Provide the (x, y) coordinate of the cell's center where the given text is located.  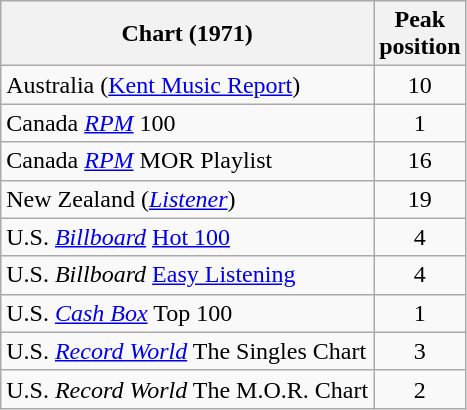
U.S. Cash Box Top 100 (188, 313)
New Zealand (Listener) (188, 199)
U.S. Record World The M.O.R. Chart (188, 389)
Peakposition (420, 34)
16 (420, 161)
10 (420, 85)
U.S. Billboard Easy Listening (188, 275)
Canada RPM MOR Playlist (188, 161)
U.S. Billboard Hot 100 (188, 237)
Canada RPM 100 (188, 123)
2 (420, 389)
Chart (1971) (188, 34)
Australia (Kent Music Report) (188, 85)
U.S. Record World The Singles Chart (188, 351)
3 (420, 351)
19 (420, 199)
